Extract the [x, y] coordinate from the center of the cell holding the provided text.  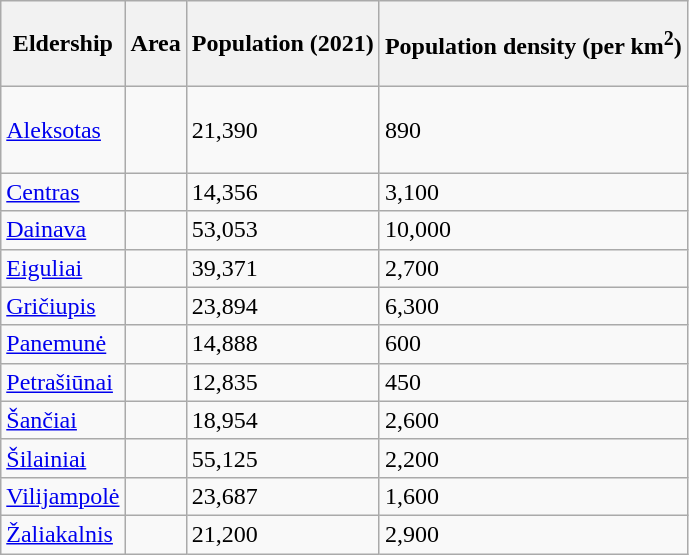
14,356 [282, 192]
2,600 [533, 420]
890 [533, 130]
Gričiupis [63, 306]
23,894 [282, 306]
Šančiai [63, 420]
55,125 [282, 458]
Eldership [63, 44]
21,200 [282, 534]
6,300 [533, 306]
1,600 [533, 496]
53,053 [282, 230]
18,954 [282, 420]
12,835 [282, 382]
3,100 [533, 192]
2,700 [533, 268]
Area [156, 44]
2,200 [533, 458]
Žaliakalnis [63, 534]
39,371 [282, 268]
21,390 [282, 130]
Population density (per km2) [533, 44]
Centras [63, 192]
Dainava [63, 230]
Population (2021) [282, 44]
23,687 [282, 496]
600 [533, 344]
Vilijampolė [63, 496]
Panemunė [63, 344]
2,900 [533, 534]
Aleksotas [63, 130]
Eiguliai [63, 268]
Šilainiai [63, 458]
Petrašiūnai [63, 382]
450 [533, 382]
10,000 [533, 230]
14,888 [282, 344]
